Pinpoint the cell where the given text exists, returning its (X, Y) midpoint coordinate. 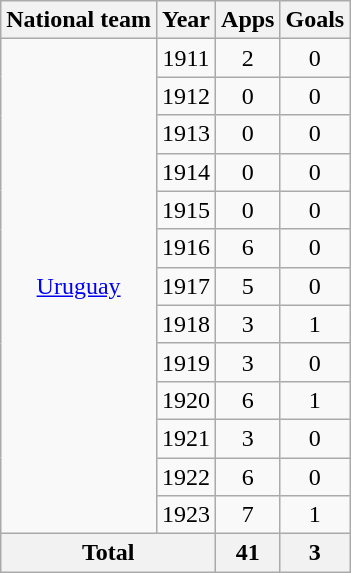
1911 (186, 58)
5 (248, 286)
1912 (186, 96)
1914 (186, 172)
1920 (186, 400)
Year (186, 20)
1918 (186, 324)
Goals (315, 20)
Total (108, 553)
National team (79, 20)
Uruguay (79, 286)
Apps (248, 20)
1923 (186, 515)
1916 (186, 248)
41 (248, 553)
1913 (186, 134)
1921 (186, 438)
2 (248, 58)
1919 (186, 362)
1922 (186, 477)
1915 (186, 210)
7 (248, 515)
1917 (186, 286)
